Pinpoint the cell where the given text exists, returning its [x, y] midpoint coordinate. 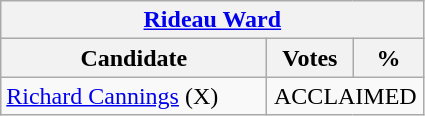
Candidate [134, 58]
% [388, 58]
Rideau Ward [212, 20]
Votes [310, 58]
ACCLAIMED [346, 96]
Richard Cannings (X) [134, 96]
